Output the [X, Y] coordinate of the center of the cell containing the given text.  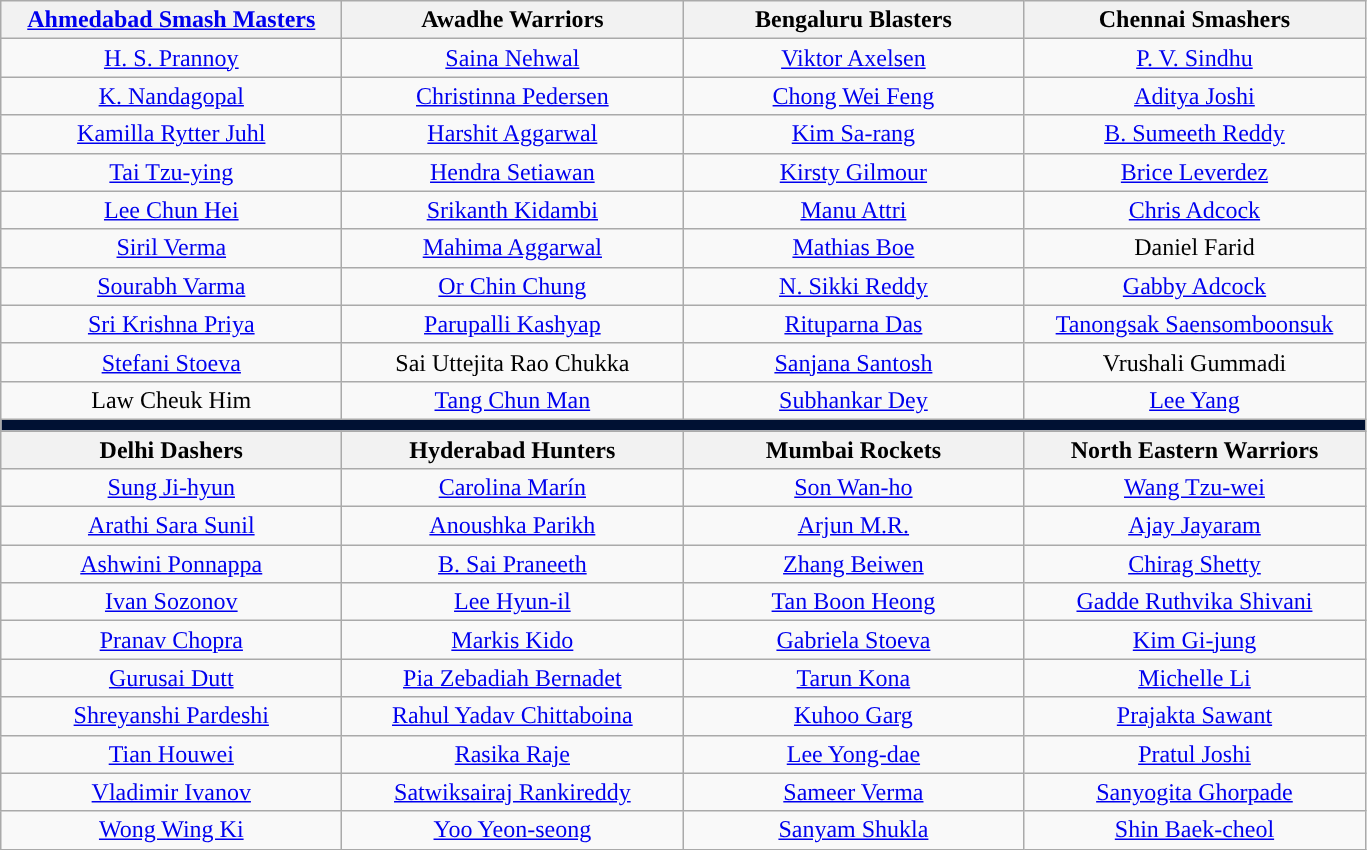
Pia Zebadiah Bernadet [512, 678]
Brice Leverdez [1194, 172]
Arathi Sara Sunil [172, 526]
B. Sai Praneeth [512, 564]
Kamilla Rytter Juhl [172, 134]
Anoushka Parikh [512, 526]
Kim Gi-jung [1194, 640]
Or Chin Chung [512, 286]
Saina Nehwal [512, 58]
Sri Krishna Priya [172, 324]
Sanyogita Ghorpade [1194, 792]
Michelle Li [1194, 678]
Wang Tzu-wei [1194, 488]
Sanyam Shukla [854, 830]
Kuhoo Garg [854, 716]
Manu Attri [854, 210]
Gurusai Dutt [172, 678]
Mumbai Rockets [854, 449]
Daniel Farid [1194, 248]
Parupalli Kashyap [512, 324]
Ashwini Ponnappa [172, 564]
Satwiksairaj Rankireddy [512, 792]
Shreyanshi Pardeshi [172, 716]
Tang Chun Man [512, 400]
Stefani Stoeva [172, 362]
Law Cheuk Him [172, 400]
Yoo Yeon-seong [512, 830]
Chong Wei Feng [854, 96]
Rituparna Das [854, 324]
Srikanth Kidambi [512, 210]
Chirag Shetty [1194, 564]
Zhang Beiwen [854, 564]
Markis Kido [512, 640]
Subhankar Dey [854, 400]
Awadhe Warriors [512, 20]
North Eastern Warriors [1194, 449]
Gabriela Stoeva [854, 640]
Hendra Setiawan [512, 172]
Gabby Adcock [1194, 286]
Aditya Joshi [1194, 96]
P. V. Sindhu [1194, 58]
Carolina Marín [512, 488]
Sai Uttejita Rao Chukka [512, 362]
Arjun M.R. [854, 526]
Shin Baek-cheol [1194, 830]
Kim Sa-rang [854, 134]
Son Wan-ho [854, 488]
Mathias Boe [854, 248]
Christinna Pedersen [512, 96]
Harshit Aggarwal [512, 134]
Vrushali Gummadi [1194, 362]
K. Nandagopal [172, 96]
Lee Yang [1194, 400]
Sourabh Varma [172, 286]
Sameer Verma [854, 792]
Tanongsak Saensomboonsuk [1194, 324]
Siril Verma [172, 248]
Sanjana Santosh [854, 362]
Tan Boon Heong [854, 602]
Chennai Smashers [1194, 20]
Bengaluru Blasters [854, 20]
H. S. Prannoy [172, 58]
Gadde Ruthvika Shivani [1194, 602]
Pratul Joshi [1194, 754]
Viktor Axelsen [854, 58]
Ahmedabad Smash Masters [172, 20]
Tai Tzu-ying [172, 172]
Delhi Dashers [172, 449]
B. Sumeeth Reddy [1194, 134]
Lee Hyun-il [512, 602]
Lee Chun Hei [172, 210]
Tian Houwei [172, 754]
Kirsty Gilmour [854, 172]
Ajay Jayaram [1194, 526]
Prajakta Sawant [1194, 716]
Tarun Kona [854, 678]
Rasika Raje [512, 754]
Sung Ji-hyun [172, 488]
Chris Adcock [1194, 210]
Pranav Chopra [172, 640]
Vladimir Ivanov [172, 792]
Mahima Aggarwal [512, 248]
Wong Wing Ki [172, 830]
Lee Yong-dae [854, 754]
Ivan Sozonov [172, 602]
Hyderabad Hunters [512, 449]
N. Sikki Reddy [854, 286]
Rahul Yadav Chittaboina [512, 716]
